Scan for the cell matching the given text and deliver its (x, y) coordinate at center. 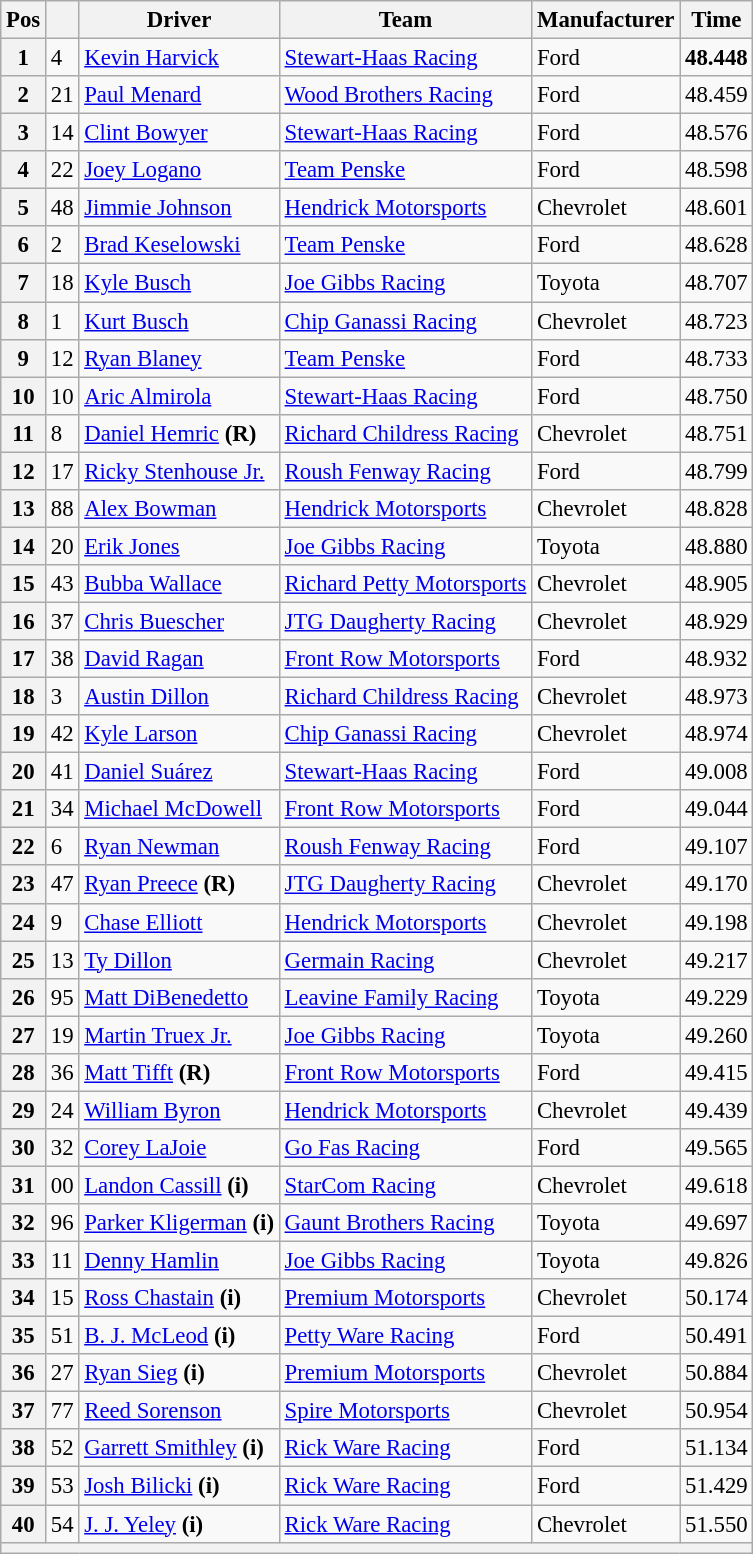
49.229 (716, 997)
48.751 (716, 433)
Josh Bilicki (i) (179, 1486)
Matt Tifft (R) (179, 1073)
52 (62, 1449)
Germain Racing (405, 960)
Martin Truex Jr. (179, 1035)
49.565 (716, 1148)
Kyle Larson (179, 734)
47 (62, 885)
00 (62, 1185)
43 (62, 584)
Time (716, 20)
51 (62, 1336)
48.750 (716, 396)
49.217 (716, 960)
Ty Dillon (179, 960)
48.929 (716, 621)
49.198 (716, 922)
30 (24, 1148)
48.459 (716, 95)
40 (24, 1524)
Chris Buescher (179, 621)
Leavine Family Racing (405, 997)
48.576 (716, 133)
31 (24, 1185)
28 (24, 1073)
51.429 (716, 1486)
Ryan Sieg (i) (179, 1373)
Landon Cassill (i) (179, 1185)
Chase Elliott (179, 922)
51.134 (716, 1449)
48.905 (716, 584)
77 (62, 1411)
Erik Jones (179, 546)
48.880 (716, 546)
Denny Hamlin (179, 1261)
48.932 (716, 659)
50.954 (716, 1411)
41 (62, 772)
49.618 (716, 1185)
49.260 (716, 1035)
Parker Kligerman (i) (179, 1223)
Bubba Wallace (179, 584)
48.828 (716, 509)
23 (24, 885)
50.491 (716, 1336)
Kurt Busch (179, 321)
49.170 (716, 885)
Matt DiBenedetto (179, 997)
16 (24, 621)
96 (62, 1223)
Aric Almirola (179, 396)
Austin Dillon (179, 697)
26 (24, 997)
Daniel Hemric (R) (179, 433)
Richard Petty Motorsports (405, 584)
J. J. Yeley (i) (179, 1524)
Clint Bowyer (179, 133)
53 (62, 1486)
54 (62, 1524)
Ryan Newman (179, 847)
48.799 (716, 471)
Ricky Stenhouse Jr. (179, 471)
48.723 (716, 321)
Ryan Preece (R) (179, 885)
39 (24, 1486)
50.884 (716, 1373)
Ryan Blaney (179, 358)
48.628 (716, 245)
Driver (179, 20)
Kevin Harvick (179, 58)
29 (24, 1110)
48.448 (716, 58)
Paul Menard (179, 95)
49.415 (716, 1073)
Jimmie Johnson (179, 208)
88 (62, 509)
48.974 (716, 734)
Joey Logano (179, 170)
Pos (24, 20)
Go Fas Racing (405, 1148)
Ross Chastain (i) (179, 1298)
48.707 (716, 283)
49.044 (716, 809)
Manufacturer (606, 20)
33 (24, 1261)
David Ragan (179, 659)
48.601 (716, 208)
Reed Sorenson (179, 1411)
95 (62, 997)
49.697 (716, 1223)
Alex Bowman (179, 509)
50.174 (716, 1298)
42 (62, 734)
5 (24, 208)
Kyle Busch (179, 283)
William Byron (179, 1110)
51.550 (716, 1524)
7 (24, 283)
Brad Keselowski (179, 245)
Team (405, 20)
Garrett Smithley (i) (179, 1449)
Daniel Suárez (179, 772)
49.439 (716, 1110)
49.826 (716, 1261)
Michael McDowell (179, 809)
Spire Motorsports (405, 1411)
25 (24, 960)
49.107 (716, 847)
48 (62, 208)
Gaunt Brothers Racing (405, 1223)
Corey LaJoie (179, 1148)
49.008 (716, 772)
48.733 (716, 358)
48.973 (716, 697)
Wood Brothers Racing (405, 95)
35 (24, 1336)
Petty Ware Racing (405, 1336)
B. J. McLeod (i) (179, 1336)
48.598 (716, 170)
StarCom Racing (405, 1185)
